Search for the cell housing the specified text and yield its (x, y) center coordinate. 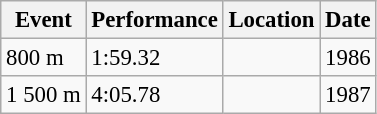
1:59.32 (154, 58)
Location (272, 20)
1986 (348, 58)
Event (44, 20)
4:05.78 (154, 95)
1 500 m (44, 95)
800 m (44, 58)
Performance (154, 20)
1987 (348, 95)
Date (348, 20)
